Search for the cell housing the specified text and yield its (x, y) center coordinate. 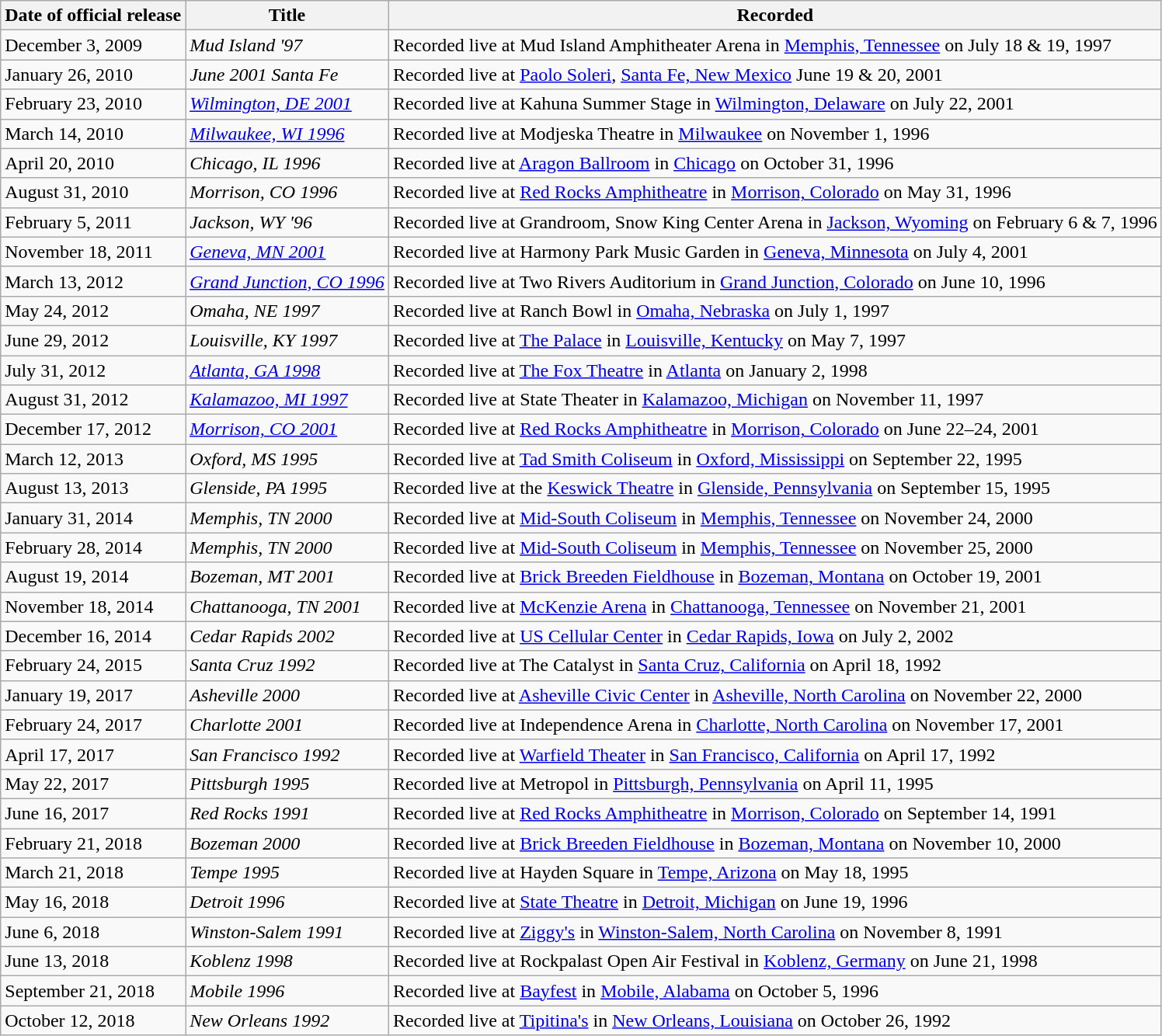
November 18, 2014 (93, 607)
Recorded live at Kahuna Summer Stage in Wilmington, Delaware on July 22, 2001 (775, 104)
Recorded live at Red Rocks Amphitheatre in Morrison, Colorado on May 31, 1996 (775, 193)
June 2001 Santa Fe (287, 75)
May 22, 2017 (93, 784)
Mud Island '97 (287, 45)
Oxford, MS 1995 (287, 459)
Bozeman 2000 (287, 843)
August 19, 2014 (93, 577)
Recorded live at Brick Breeden Fieldhouse in Bozeman, Montana on October 19, 2001 (775, 577)
Red Rocks 1991 (287, 813)
June 16, 2017 (93, 813)
Recorded live at Tipitina's in New Orleans, Louisiana on October 26, 1992 (775, 1020)
Louisville, KY 1997 (287, 340)
Recorded live at The Palace in Louisville, Kentucky on May 7, 1997 (775, 340)
Recorded live at Red Rocks Amphitheatre in Morrison, Colorado on June 22–24, 2001 (775, 429)
Recorded live at Red Rocks Amphitheatre in Morrison, Colorado on September 14, 1991 (775, 813)
Kalamazoo, MI 1997 (287, 400)
Recorded live at Mud Island Amphitheater Arena in Memphis, Tennessee on July 18 & 19, 1997 (775, 45)
September 21, 2018 (93, 991)
Recorded live at the Keswick Theatre in Glenside, Pennsylvania on September 15, 1995 (775, 488)
Geneva, MN 2001 (287, 252)
March 12, 2013 (93, 459)
December 16, 2014 (93, 636)
San Francisco 1992 (287, 754)
February 24, 2017 (93, 725)
Omaha, NE 1997 (287, 311)
Santa Cruz 1992 (287, 666)
Morrison, CO 1996 (287, 193)
June 13, 2018 (93, 961)
Recorded (775, 16)
Recorded live at Mid-South Coliseum in Memphis, Tennessee on November 24, 2000 (775, 518)
Koblenz 1998 (287, 961)
Recorded live at Ranch Bowl in Omaha, Nebraska on July 1, 1997 (775, 311)
Recorded live at The Fox Theatre in Atlanta on January 2, 1998 (775, 370)
Recorded live at Rockpalast Open Air Festival in Koblenz, Germany on June 21, 1998 (775, 961)
February 23, 2010 (93, 104)
Date of official release (93, 16)
December 17, 2012 (93, 429)
Winston-Salem 1991 (287, 932)
Recorded live at Modjeska Theatre in Milwaukee on November 1, 1996 (775, 134)
Recorded live at Hayden Square in Tempe, Arizona on May 18, 1995 (775, 873)
Recorded live at Warfield Theater in San Francisco, California on April 17, 1992 (775, 754)
January 31, 2014 (93, 518)
Recorded live at State Theater in Kalamazoo, Michigan on November 11, 1997 (775, 400)
Chicago, IL 1996 (287, 163)
February 24, 2015 (93, 666)
January 26, 2010 (93, 75)
Recorded live at Asheville Civic Center in Asheville, North Carolina on November 22, 2000 (775, 695)
Milwaukee, WI 1996 (287, 134)
February 28, 2014 (93, 548)
Asheville 2000 (287, 695)
April 20, 2010 (93, 163)
Recorded live at McKenzie Arena in Chattanooga, Tennessee on November 21, 2001 (775, 607)
February 5, 2011 (93, 222)
Morrison, CO 2001 (287, 429)
Recorded live at Two Rivers Auditorium in Grand Junction, Colorado on June 10, 1996 (775, 281)
Cedar Rapids 2002 (287, 636)
Recorded live at Mid-South Coliseum in Memphis, Tennessee on November 25, 2000 (775, 548)
Recorded live at The Catalyst in Santa Cruz, California on April 18, 1992 (775, 666)
New Orleans 1992 (287, 1020)
Recorded live at Brick Breeden Fieldhouse in Bozeman, Montana on November 10, 2000 (775, 843)
Recorded live at Harmony Park Music Garden in Geneva, Minnesota on July 4, 2001 (775, 252)
February 21, 2018 (93, 843)
June 29, 2012 (93, 340)
Recorded live at State Theatre in Detroit, Michigan on June 19, 1996 (775, 902)
Bozeman, MT 2001 (287, 577)
August 31, 2010 (93, 193)
Recorded live at Tad Smith Coliseum in Oxford, Mississippi on September 22, 1995 (775, 459)
October 12, 2018 (93, 1020)
Recorded live at Independence Arena in Charlotte, North Carolina on November 17, 2001 (775, 725)
Charlotte 2001 (287, 725)
August 31, 2012 (93, 400)
Mobile 1996 (287, 991)
Recorded live at US Cellular Center in Cedar Rapids, Iowa on July 2, 2002 (775, 636)
Wilmington, DE 2001 (287, 104)
March 13, 2012 (93, 281)
Glenside, PA 1995 (287, 488)
March 14, 2010 (93, 134)
January 19, 2017 (93, 695)
Tempe 1995 (287, 873)
Grand Junction, CO 1996 (287, 281)
Recorded live at Bayfest in Mobile, Alabama on October 5, 1996 (775, 991)
November 18, 2011 (93, 252)
Pittsburgh 1995 (287, 784)
Recorded live at Aragon Ballroom in Chicago on October 31, 1996 (775, 163)
May 24, 2012 (93, 311)
August 13, 2013 (93, 488)
Recorded live at Paolo Soleri, Santa Fe, New Mexico June 19 & 20, 2001 (775, 75)
Detroit 1996 (287, 902)
December 3, 2009 (93, 45)
March 21, 2018 (93, 873)
Recorded live at Ziggy's in Winston-Salem, North Carolina on November 8, 1991 (775, 932)
Jackson, WY '96 (287, 222)
Title (287, 16)
Recorded live at Metropol in Pittsburgh, Pennsylvania on April 11, 1995 (775, 784)
May 16, 2018 (93, 902)
July 31, 2012 (93, 370)
June 6, 2018 (93, 932)
April 17, 2017 (93, 754)
Recorded live at Grandroom, Snow King Center Arena in Jackson, Wyoming on February 6 & 7, 1996 (775, 222)
Chattanooga, TN 2001 (287, 607)
Atlanta, GA 1998 (287, 370)
